Detect which cell encompasses the target text, then output its (x, y) center coordinate. 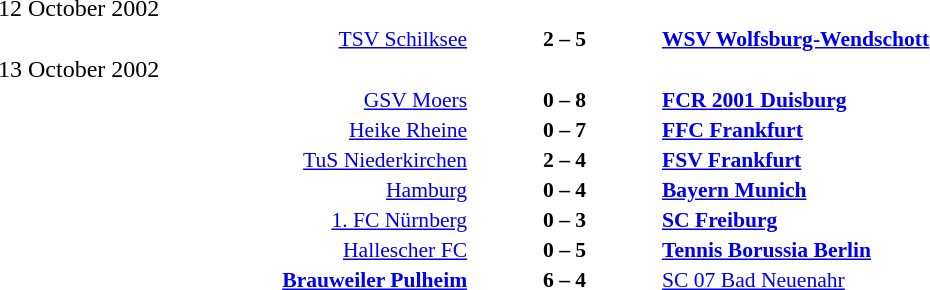
0 – 5 (564, 250)
2 – 5 (564, 38)
0 – 8 (564, 100)
0 – 3 (564, 220)
2 – 4 (564, 160)
0 – 4 (564, 190)
0 – 7 (564, 130)
